For the text-containing cell, return its midpoint in [X, Y] coordinate format. 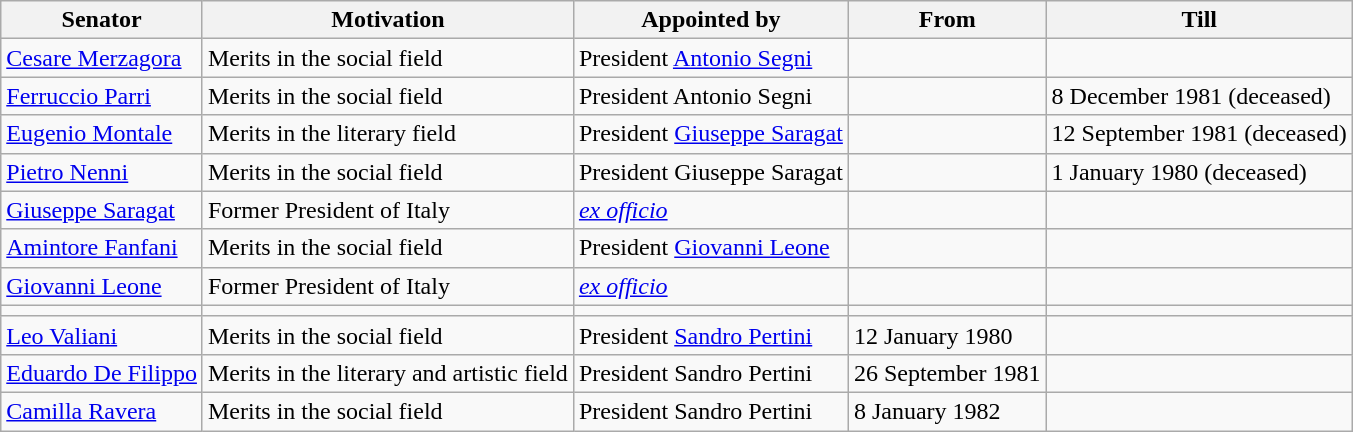
8 December 1981 (deceased) [1199, 96]
12 January 1980 [947, 335]
Eugenio Montale [102, 134]
Merits in the literary field [388, 134]
1 January 1980 (deceased) [1199, 172]
Cesare Merzagora [102, 58]
8 January 1982 [947, 411]
Amintore Fanfani [102, 248]
Pietro Nenni [102, 172]
Leo Valiani [102, 335]
Giovanni Leone [102, 286]
Senator [102, 20]
From [947, 20]
12 September 1981 (deceased) [1199, 134]
Motivation [388, 20]
Camilla Ravera [102, 411]
Merits in the literary and artistic field [388, 373]
Giuseppe Saragat [102, 210]
Appointed by [710, 20]
26 September 1981 [947, 373]
Till [1199, 20]
Eduardo De Filippo [102, 373]
President Giovanni Leone [710, 248]
Ferruccio Parri [102, 96]
